Return [x, y] of the center of cell containing provided text 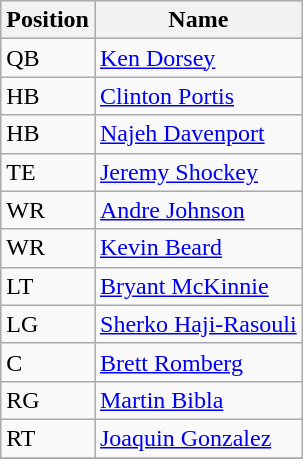
RT [48, 438]
C [48, 362]
Martin Bibla [198, 400]
Sherko Haji-Rasouli [198, 324]
Kevin Beard [198, 248]
RG [48, 400]
Name [198, 20]
TE [48, 172]
QB [48, 58]
Bryant McKinnie [198, 286]
Joaquin Gonzalez [198, 438]
LT [48, 286]
Position [48, 20]
Clinton Portis [198, 96]
Jeremy Shockey [198, 172]
Andre Johnson [198, 210]
LG [48, 324]
Ken Dorsey [198, 58]
Brett Romberg [198, 362]
Najeh Davenport [198, 134]
